Capture the cell that displays the provided text and extract its (x, y) central coordinate. 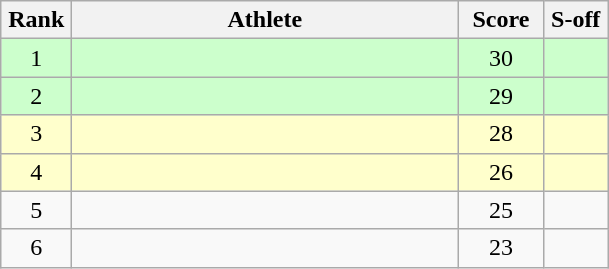
25 (501, 210)
Score (501, 20)
Rank (36, 20)
30 (501, 58)
3 (36, 134)
28 (501, 134)
29 (501, 96)
26 (501, 172)
5 (36, 210)
1 (36, 58)
6 (36, 248)
S-off (576, 20)
23 (501, 248)
2 (36, 96)
4 (36, 172)
Athlete (265, 20)
